From the cell containing the given text, extract its center point as (X, Y) coordinate. 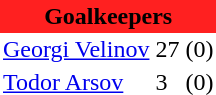
27 (167, 50)
Georgi Velinov (76, 50)
(0) (199, 50)
Goalkeepers (108, 16)
